Output the (X, Y) coordinate of the center of the cell containing the given text.  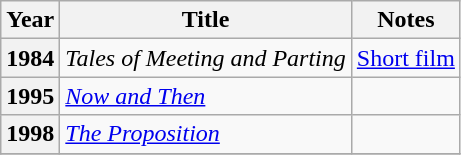
Title (206, 20)
The Proposition (206, 134)
1995 (30, 96)
Tales of Meeting and Parting (206, 58)
1984 (30, 58)
Now and Then (206, 96)
Year (30, 20)
Notes (406, 20)
Short film (406, 58)
1998 (30, 134)
